Scan for the cell matching the given text and deliver its [X, Y] coordinate at center. 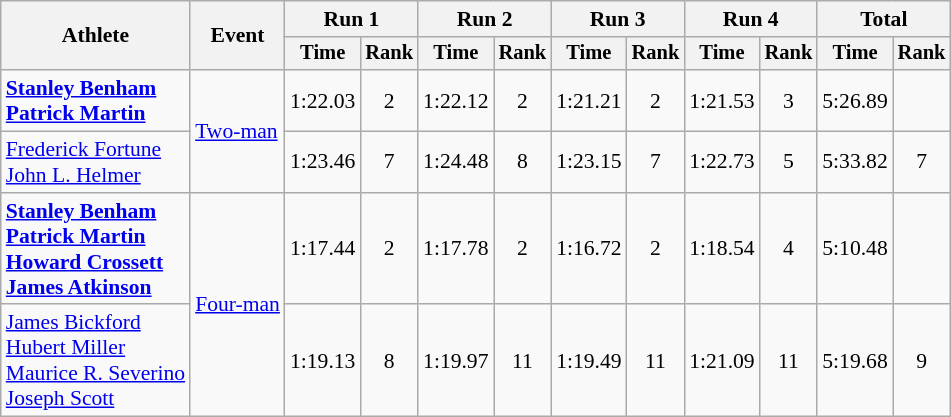
Run 4 [750, 19]
1:18.54 [722, 249]
1:22.73 [722, 162]
1:22.03 [322, 100]
4 [789, 249]
Stanley BenhamPatrick MartinHoward CrossettJames Atkinson [96, 249]
5:19.68 [854, 361]
1:21.53 [722, 100]
3 [789, 100]
Four-man [238, 305]
Total [884, 19]
1:24.48 [456, 162]
1:23.46 [322, 162]
1:21.21 [588, 100]
9 [922, 361]
1:19.49 [588, 361]
Run 3 [618, 19]
1:17.78 [456, 249]
Event [238, 36]
1:17.44 [322, 249]
1:21.09 [722, 361]
1:16.72 [588, 249]
5:26.89 [854, 100]
1:23.15 [588, 162]
Athlete [96, 36]
Frederick FortuneJohn L. Helmer [96, 162]
Stanley BenhamPatrick Martin [96, 100]
Run 1 [352, 19]
1:19.13 [322, 361]
5:33.82 [854, 162]
5:10.48 [854, 249]
Two-man [238, 131]
5 [789, 162]
1:19.97 [456, 361]
Run 2 [484, 19]
James BickfordHubert MillerMaurice R. SeverinoJoseph Scott [96, 361]
1:22.12 [456, 100]
